Search for the cell housing the specified text and yield its (X, Y) center coordinate. 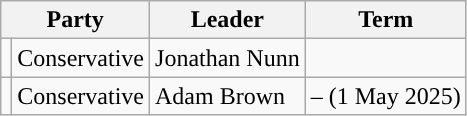
Party (76, 20)
Term (386, 20)
Adam Brown (228, 96)
– (1 May 2025) (386, 96)
Jonathan Nunn (228, 58)
Leader (228, 20)
